Search for the cell housing the specified text and yield its (X, Y) center coordinate. 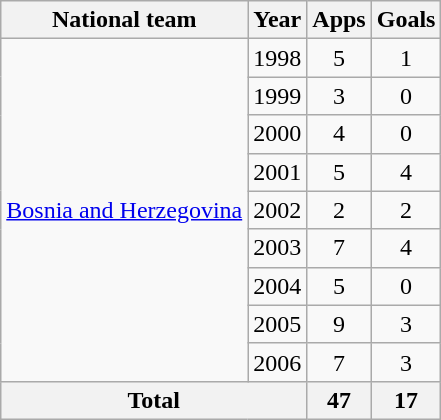
Apps (339, 20)
Bosnia and Herzegovina (124, 210)
2001 (278, 172)
2004 (278, 286)
2000 (278, 134)
47 (339, 400)
2002 (278, 210)
1999 (278, 96)
1998 (278, 58)
Total (154, 400)
1 (406, 58)
9 (339, 324)
National team (124, 20)
17 (406, 400)
2005 (278, 324)
Goals (406, 20)
2003 (278, 248)
2006 (278, 362)
Year (278, 20)
